Scan for the cell matching the given text and deliver its (X, Y) coordinate at center. 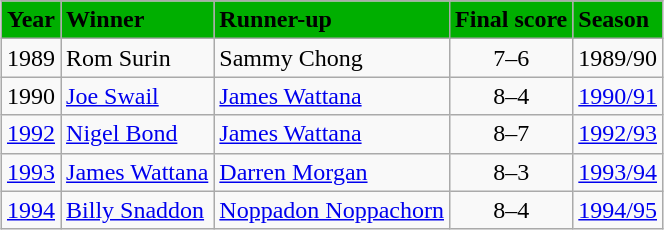
8–3 (512, 172)
Billy Snaddon (138, 210)
8–7 (512, 134)
1992/93 (618, 134)
7–6 (512, 58)
1990 (30, 96)
1989/90 (618, 58)
1990/91 (618, 96)
Nigel Bond (138, 134)
Year (30, 20)
Final score (512, 20)
Sammy Chong (332, 58)
Noppadon Noppachorn (332, 210)
1992 (30, 134)
1989 (30, 58)
Darren Morgan (332, 172)
1994 (30, 210)
Winner (138, 20)
Joe Swail (138, 96)
1994/95 (618, 210)
1993 (30, 172)
Season (618, 20)
Runner-up (332, 20)
Rom Surin (138, 58)
1993/94 (618, 172)
